Return the [X, Y] coordinate for the center point of the cell that contains the specified text.  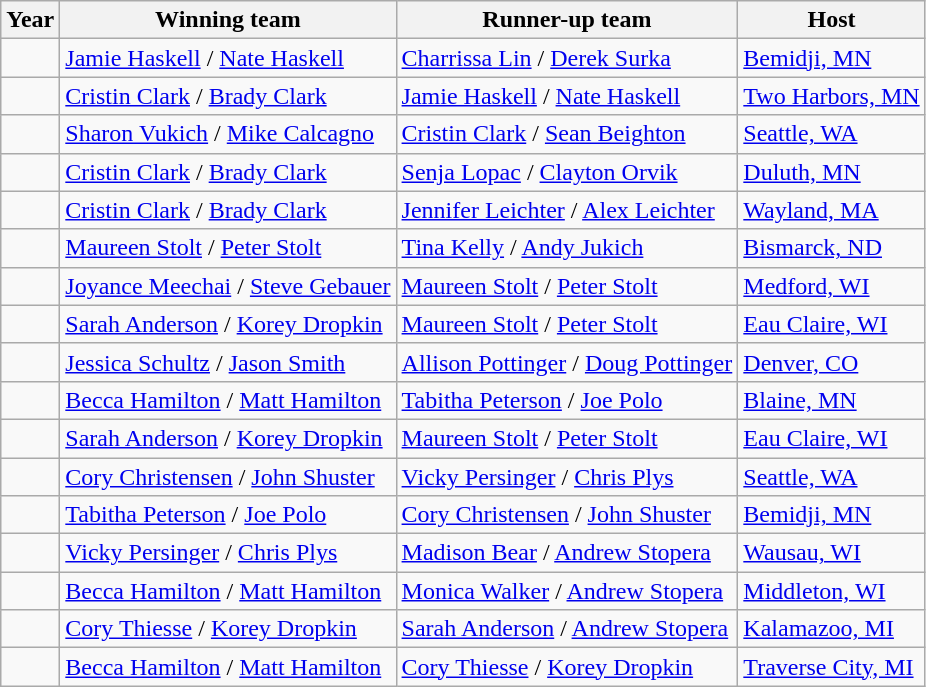
Madison Bear / Andrew Stopera [567, 553]
Allison Pottinger / Doug Pottinger [567, 362]
Charrissa Lin / Derek Surka [567, 58]
Cristin Clark / Sean Beighton [567, 134]
Tina Kelly / Andy Jukich [567, 248]
Year [30, 20]
Wayland, MA [832, 210]
Blaine, MN [832, 400]
Middleton, WI [832, 591]
Runner-up team [567, 20]
Host [832, 20]
Monica Walker / Andrew Stopera [567, 591]
Wausau, WI [832, 553]
Jennifer Leichter / Alex Leichter [567, 210]
Medford, WI [832, 286]
Bismarck, ND [832, 248]
Senja Lopac / Clayton Orvik [567, 172]
Jessica Schultz / Jason Smith [228, 362]
Sarah Anderson / Andrew Stopera [567, 629]
Traverse City, MI [832, 667]
Two Harbors, MN [832, 96]
Duluth, MN [832, 172]
Joyance Meechai / Steve Gebauer [228, 286]
Kalamazoo, MI [832, 629]
Winning team [228, 20]
Denver, CO [832, 362]
Sharon Vukich / Mike Calcagno [228, 134]
